Output the (X, Y) coordinate of the center of the cell containing the given text.  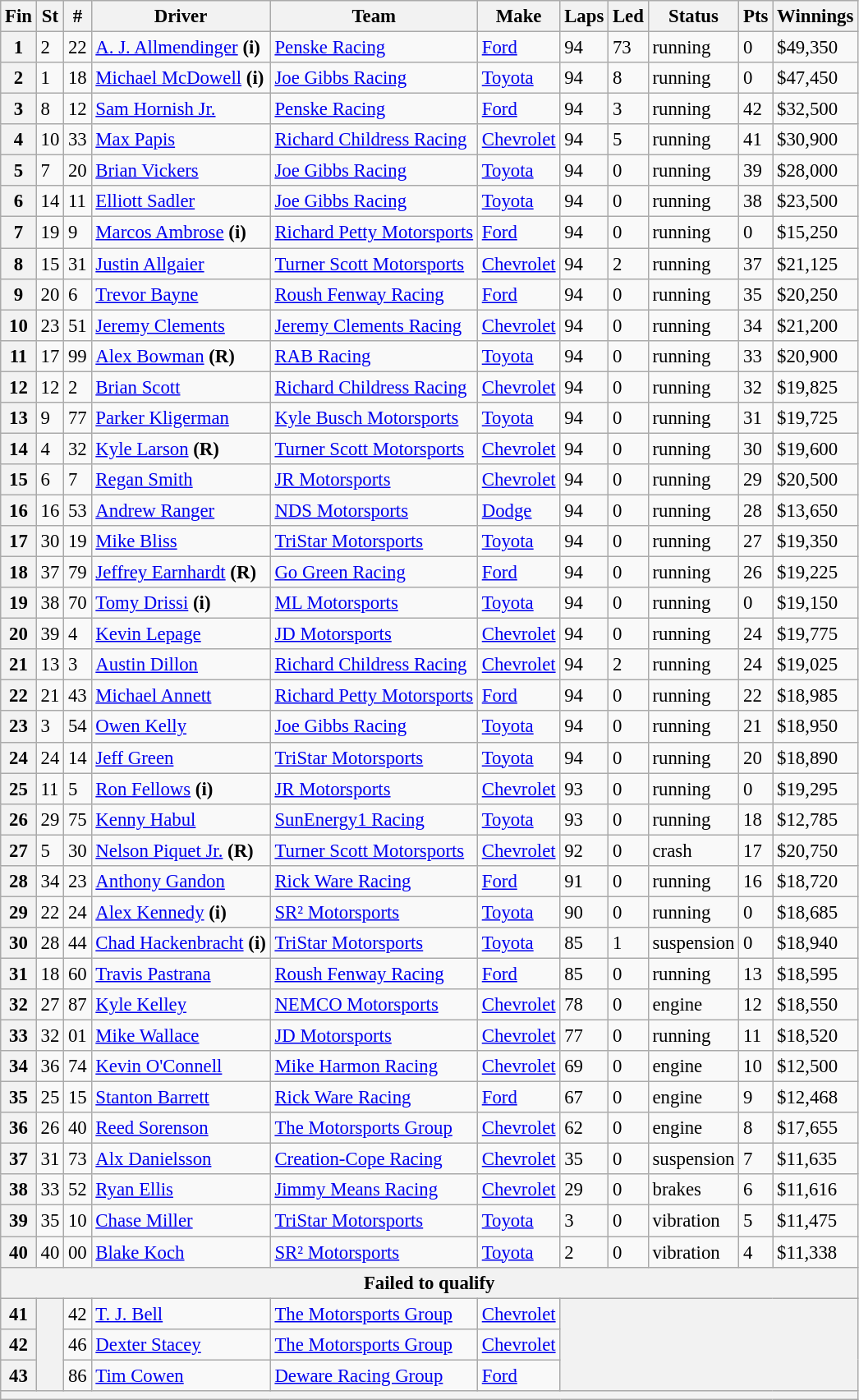
$19,295 (815, 789)
Jeffrey Earnhardt (R) (181, 573)
$18,890 (815, 758)
Fin (19, 16)
Justin Allgaier (181, 264)
$18,595 (815, 974)
44 (77, 943)
Ryan Ellis (181, 1190)
92 (585, 850)
91 (585, 882)
Go Green Racing (374, 573)
Tim Cowen (181, 1375)
Travis Pastrana (181, 974)
$20,250 (815, 294)
SunEnergy1 Racing (374, 819)
Mike Harmon Racing (374, 1066)
Winnings (815, 16)
Austin Dillon (181, 665)
Max Papis (181, 140)
$20,500 (815, 480)
Dodge (518, 510)
$18,985 (815, 696)
Michael McDowell (i) (181, 78)
$11,635 (815, 1159)
NEMCO Motorsports (374, 1005)
Jeff Green (181, 758)
Andrew Ranger (181, 510)
Regan Smith (181, 480)
$18,685 (815, 912)
46 (77, 1344)
$28,000 (815, 171)
$19,825 (815, 387)
Kyle Kelley (181, 1005)
Kevin Lepage (181, 634)
Deware Racing Group (374, 1375)
$11,616 (815, 1190)
$13,650 (815, 510)
74 (77, 1066)
$12,468 (815, 1098)
53 (77, 510)
Tomy Drissi (i) (181, 603)
Kyle Busch Motorsports (374, 418)
$19,025 (815, 665)
$32,500 (815, 109)
78 (585, 1005)
RAB Racing (374, 356)
Blake Koch (181, 1252)
86 (77, 1375)
$15,250 (815, 233)
Trevor Bayne (181, 294)
$18,550 (815, 1005)
Led (629, 16)
54 (77, 727)
$19,225 (815, 573)
$11,338 (815, 1252)
Alex Kennedy (i) (181, 912)
Jeremy Clements Racing (374, 325)
Team (374, 16)
90 (585, 912)
$23,500 (815, 201)
Brian Vickers (181, 171)
70 (77, 603)
$20,750 (815, 850)
Chase Miller (181, 1221)
$19,600 (815, 449)
A. J. Allmendinger (i) (181, 48)
$17,655 (815, 1128)
Dexter Stacey (181, 1344)
51 (77, 325)
$30,900 (815, 140)
Kevin O'Connell (181, 1066)
Mike Wallace (181, 1036)
$11,475 (815, 1221)
$18,520 (815, 1036)
Kenny Habul (181, 819)
Owen Kelly (181, 727)
$18,720 (815, 882)
Ron Fellows (i) (181, 789)
Laps (585, 16)
Marcos Ambrose (i) (181, 233)
Parker Kligerman (181, 418)
$19,775 (815, 634)
Brian Scott (181, 387)
ML Motorsports (374, 603)
$19,150 (815, 603)
$12,785 (815, 819)
$18,950 (815, 727)
Anthony Gandon (181, 882)
$47,450 (815, 78)
Status (693, 16)
# (77, 16)
brakes (693, 1190)
Driver (181, 16)
$20,900 (815, 356)
$12,500 (815, 1066)
Pts (756, 16)
St (49, 16)
crash (693, 850)
52 (77, 1190)
NDS Motorsports (374, 510)
Creation-Cope Racing (374, 1159)
60 (77, 974)
75 (77, 819)
Sam Hornish Jr. (181, 109)
Alx Danielsson (181, 1159)
Make (518, 16)
69 (585, 1066)
79 (77, 573)
Alex Bowman (R) (181, 356)
99 (77, 356)
$19,725 (815, 418)
67 (585, 1098)
Chad Hackenbracht (i) (181, 943)
Mike Bliss (181, 541)
Elliott Sadler (181, 201)
62 (585, 1128)
Stanton Barrett (181, 1098)
Nelson Piquet Jr. (R) (181, 850)
87 (77, 1005)
Jimmy Means Racing (374, 1190)
00 (77, 1252)
$19,350 (815, 541)
01 (77, 1036)
Failed to qualify (429, 1283)
Jeremy Clements (181, 325)
Michael Annett (181, 696)
$21,200 (815, 325)
$21,125 (815, 264)
$49,350 (815, 48)
T. J. Bell (181, 1314)
Reed Sorenson (181, 1128)
Kyle Larson (R) (181, 449)
$18,940 (815, 943)
